Provide the (X, Y) coordinate of the cell's center where the given text is located.  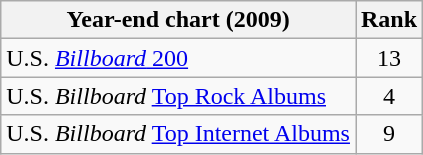
4 (390, 96)
U.S. Billboard Top Internet Albums (178, 134)
Year-end chart (2009) (178, 20)
U.S. Billboard Top Rock Albums (178, 96)
13 (390, 58)
9 (390, 134)
U.S. Billboard 200 (178, 58)
Rank (390, 20)
